Find where the given text appears and provide that cell's center as [X, Y] coordinate. 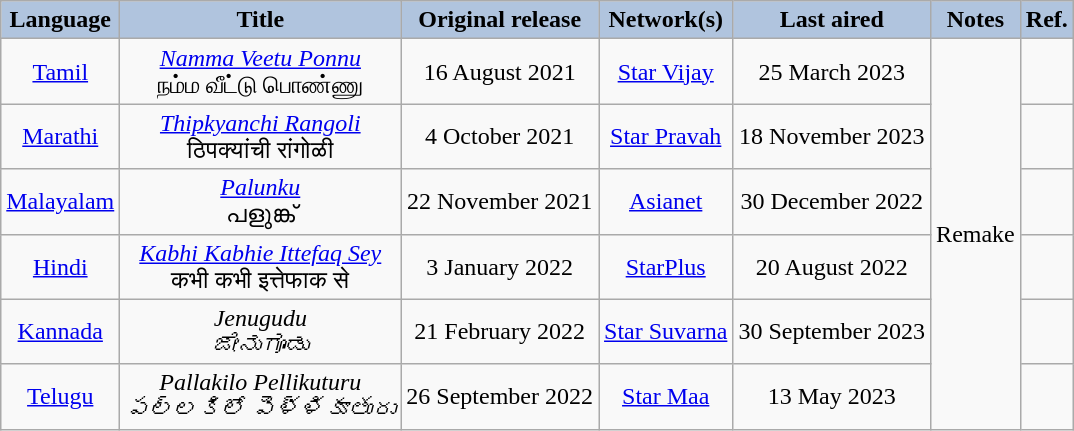
Star Pravah [666, 136]
Last aired [832, 20]
Star Vijay [666, 72]
16 August 2021 [500, 72]
Telugu [60, 396]
30 December 2022 [832, 202]
30 September 2023 [832, 332]
Hindi [60, 266]
25 March 2023 [832, 72]
18 November 2023 [832, 136]
Ref. [1046, 20]
4 October 2021 [500, 136]
Pallakilo Pellikuturu పల్లకిలో పెళ్ళికూతురు [260, 396]
Star Maa [666, 396]
Remake [976, 234]
Jenugudu ಜೇನುಗೂಡು [260, 332]
Network(s) [666, 20]
Language [60, 20]
Asianet [666, 202]
26 September 2022 [500, 396]
21 February 2022 [500, 332]
Marathi [60, 136]
Kannada [60, 332]
Title [260, 20]
20 August 2022 [832, 266]
Namma Veetu Ponnu நம்ம வீட்டு பொண்ணு [260, 72]
22 November 2021 [500, 202]
Notes [976, 20]
Malayalam [60, 202]
Star Suvarna [666, 332]
Tamil [60, 72]
3 January 2022 [500, 266]
Thipkyanchi Rangoli ठिपक्यांची रांगोळी [260, 136]
Kabhi Kabhie Ittefaq Sey कभी कभी इत्तेफाक से [260, 266]
Original release [500, 20]
13 May 2023 [832, 396]
StarPlus [666, 266]
Palunku പളുങ്ക് [260, 202]
